For the text-containing cell, return its midpoint in [x, y] coordinate format. 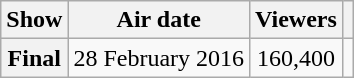
160,400 [296, 58]
Viewers [296, 20]
Show [34, 20]
Air date [159, 20]
Final [34, 58]
28 February 2016 [159, 58]
